Extract the (X, Y) coordinate from the center of the cell holding the provided text.  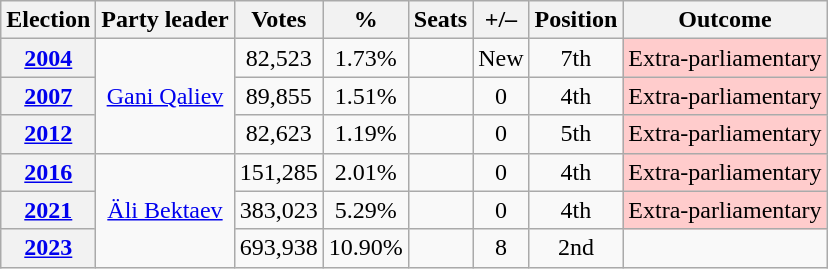
2nd (576, 248)
693,938 (278, 248)
2016 (48, 172)
5th (576, 134)
5.29% (366, 210)
2012 (48, 134)
Seats (440, 20)
1.73% (366, 58)
Gani Qaliev (165, 96)
2004 (48, 58)
Äli Bektaev (165, 210)
1.51% (366, 96)
2021 (48, 210)
89,855 (278, 96)
2.01% (366, 172)
Party leader (165, 20)
383,023 (278, 210)
2007 (48, 96)
Votes (278, 20)
+/– (501, 20)
Outcome (725, 20)
10.90% (366, 248)
82,523 (278, 58)
% (366, 20)
82,623 (278, 134)
Election (48, 20)
8 (501, 248)
151,285 (278, 172)
1.19% (366, 134)
2023 (48, 248)
7th (576, 58)
Position (576, 20)
New (501, 58)
